Scan for the cell matching the given text and deliver its [X, Y] coordinate at center. 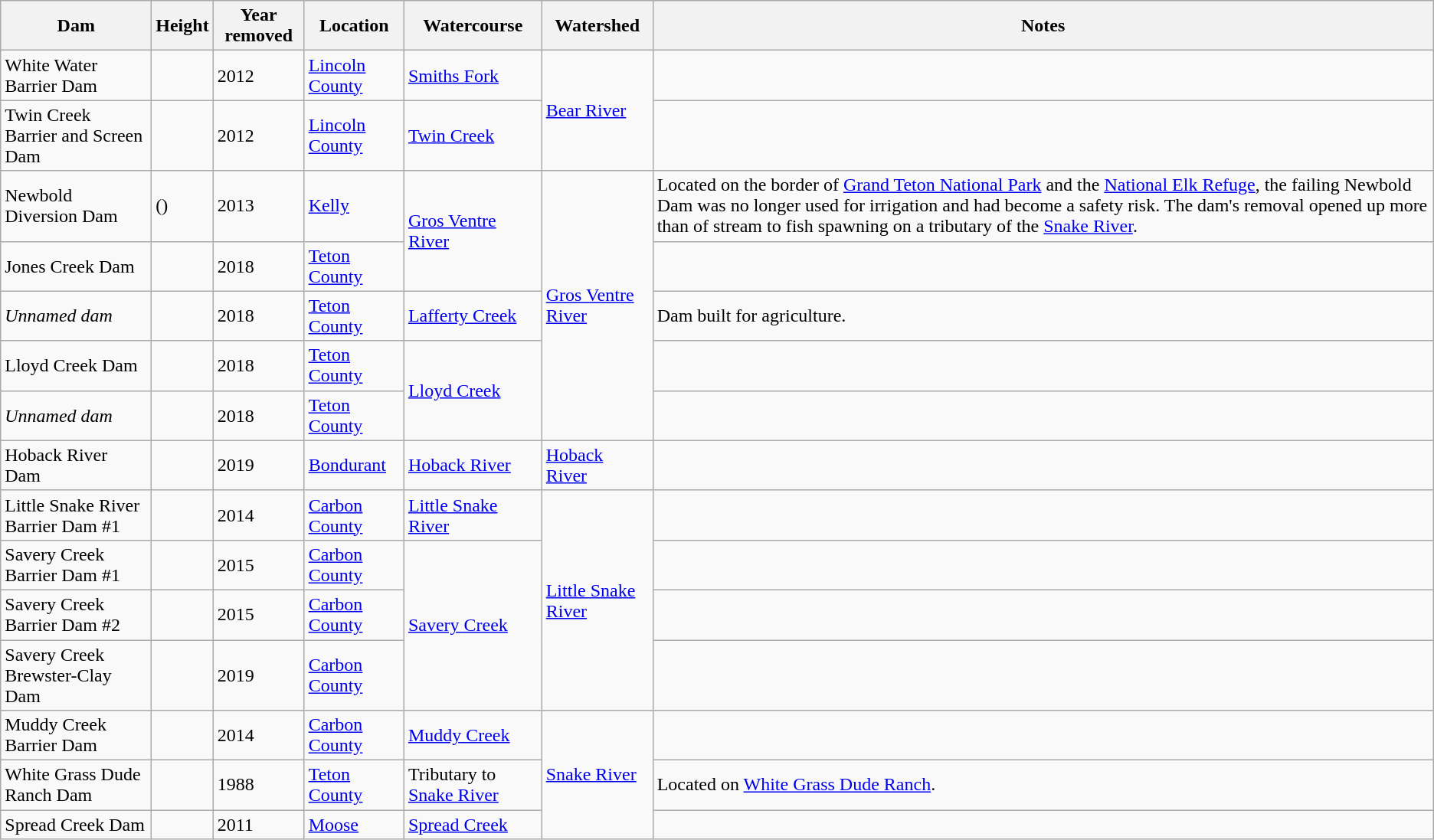
Watershed [597, 26]
Year removed [259, 26]
Twin Creek [473, 136]
Savery Creek [473, 625]
Moose [354, 825]
Twin Creek Barrier and Screen Dam [77, 136]
Kelly [354, 206]
Smiths Fork [473, 75]
Height [182, 26]
Little Snake River Barrier Dam #1 [77, 515]
Muddy Creek Barrier Dam [77, 735]
Located on White Grass Dude Ranch. [1043, 786]
Newbold Diversion Dam [77, 206]
Lloyd Creek [473, 391]
White Grass Dude Ranch Dam [77, 786]
Savery Creek Brewster-Clay Dam [77, 675]
White Water Barrier Dam [77, 75]
Savery Creek Barrier Dam #1 [77, 565]
Lafferty Creek [473, 315]
() [182, 206]
Bear River [597, 110]
Jones Creek Dam [77, 266]
2011 [259, 825]
Savery Creek Barrier Dam #2 [77, 614]
1988 [259, 786]
Dam [77, 26]
Dam built for agriculture. [1043, 315]
Watercourse [473, 26]
Lloyd Creek Dam [77, 366]
Bondurant [354, 466]
Hoback River Dam [77, 466]
Location [354, 26]
2013 [259, 206]
Spread Creek Dam [77, 825]
Muddy Creek [473, 735]
Spread Creek [473, 825]
Snake River [597, 775]
Tributary to Snake River [473, 786]
Notes [1043, 26]
